Output the (x, y) coordinate of the center of the cell containing the given text.  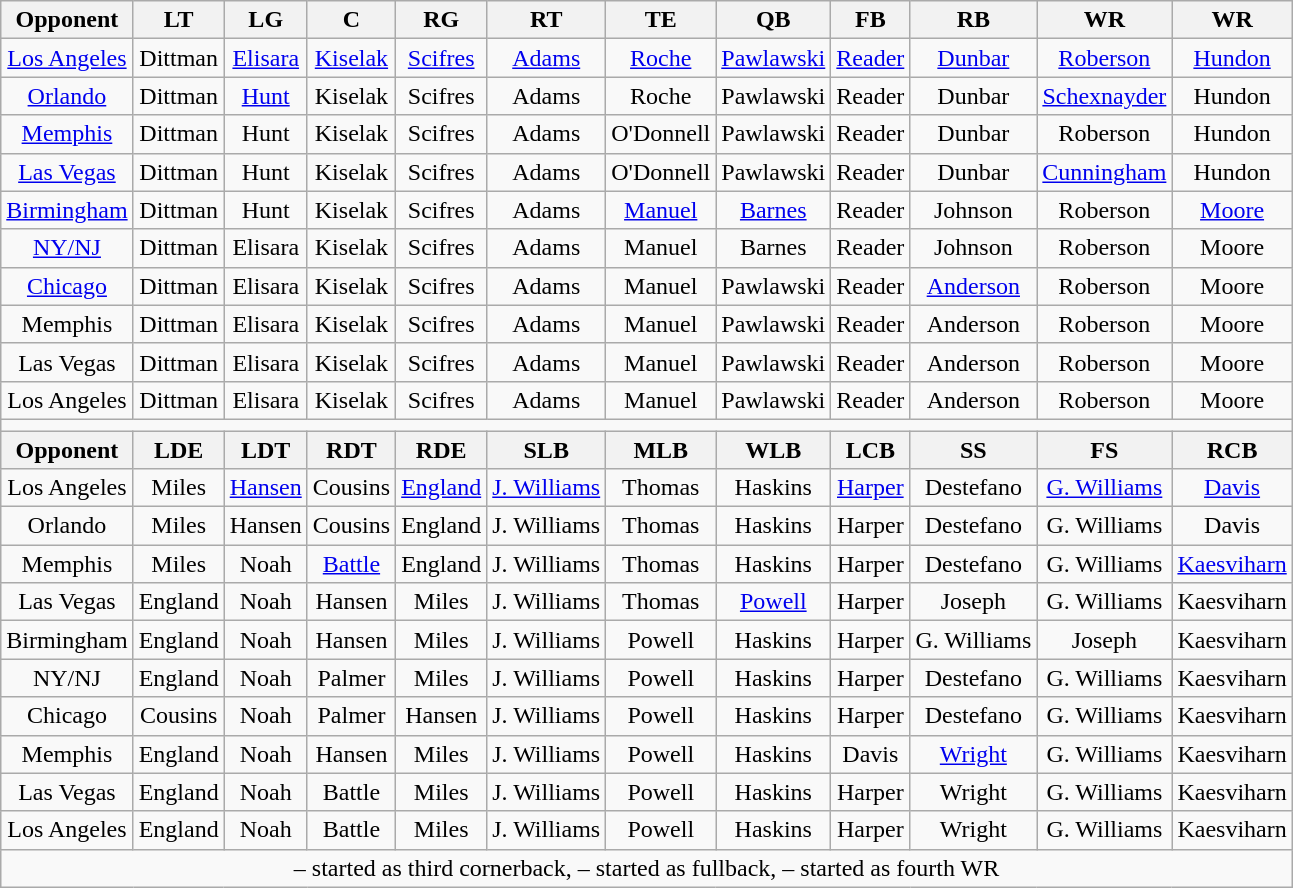
LDT (266, 449)
LDE (178, 449)
LG (266, 20)
RCB (1232, 449)
RT (546, 20)
QB (774, 20)
LCB (870, 449)
Schexnayder (1104, 96)
– started as third cornerback, – started as fullback, – started as fourth WR (647, 868)
FS (1104, 449)
C (351, 20)
RDT (351, 449)
WLB (774, 449)
TE (661, 20)
Cunningham (1104, 172)
LT (178, 20)
RB (974, 20)
RG (442, 20)
SLB (546, 449)
FB (870, 20)
RDE (442, 449)
MLB (661, 449)
SS (974, 449)
